Provide the (X, Y) coordinate of the cell's center where the given text is located.  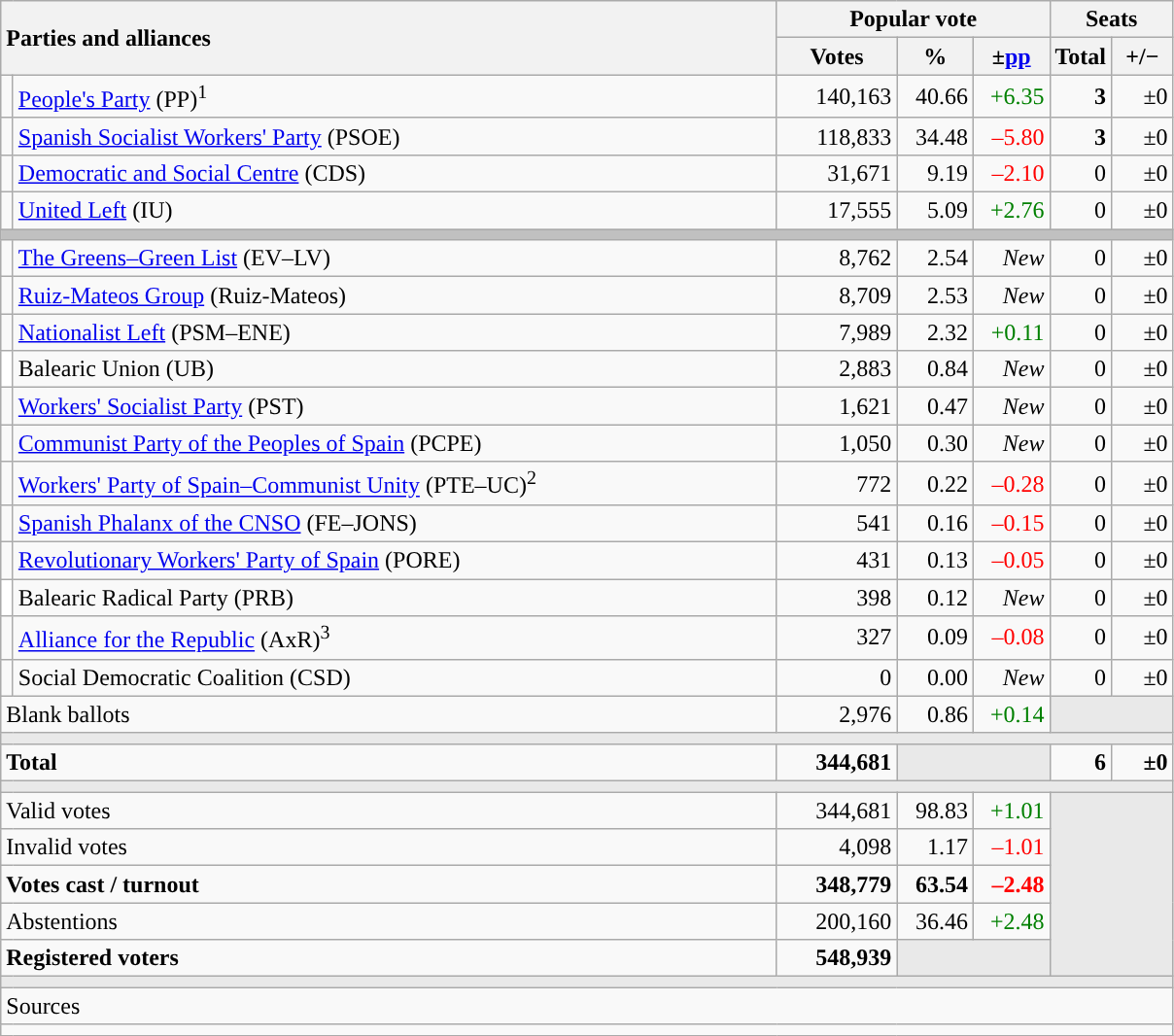
6 (1081, 763)
8,762 (837, 259)
7,989 (837, 332)
–5.80 (1011, 136)
98.83 (935, 811)
140,163 (837, 97)
Communist Party of the Peoples of Spain (PCPE) (395, 443)
1.17 (935, 847)
Balearic Radical Party (PRB) (395, 598)
31,671 (837, 173)
United Left (IU) (395, 211)
Ruiz-Mateos Group (Ruiz-Mateos) (395, 295)
5.09 (935, 211)
0.84 (935, 369)
Spanish Phalanx of the CNSO (FE–JONS) (395, 524)
+6.35 (1011, 97)
200,160 (837, 921)
+1.01 (1011, 811)
Votes (837, 56)
2.53 (935, 295)
Invalid votes (389, 847)
Spanish Socialist Workers' Party (PSOE) (395, 136)
Nationalist Left (PSM–ENE) (395, 332)
Abstentions (389, 921)
Workers' Socialist Party (PST) (395, 406)
2,976 (837, 714)
63.54 (935, 884)
1,621 (837, 406)
Balearic Union (UB) (395, 369)
348,779 (837, 884)
1,050 (837, 443)
548,939 (837, 958)
772 (837, 484)
–0.28 (1011, 484)
–0.08 (1011, 638)
Alliance for the Republic (AxR)3 (395, 638)
34.48 (935, 136)
Valid votes (389, 811)
% (935, 56)
0.22 (935, 484)
Workers' Party of Spain–Communist Unity (PTE–UC)2 (395, 484)
2,883 (837, 369)
Democratic and Social Centre (CDS) (395, 173)
Votes cast / turnout (389, 884)
0.16 (935, 524)
327 (837, 638)
Registered voters (389, 958)
0.47 (935, 406)
36.46 (935, 921)
The Greens–Green List (EV–LV) (395, 259)
Blank ballots (389, 714)
431 (837, 561)
–2.10 (1011, 173)
+2.48 (1011, 921)
398 (837, 598)
–0.15 (1011, 524)
–0.05 (1011, 561)
2.54 (935, 259)
0.86 (935, 714)
40.66 (935, 97)
+2.76 (1011, 211)
Revolutionary Workers' Party of Spain (PORE) (395, 561)
17,555 (837, 211)
Sources (587, 1006)
541 (837, 524)
4,098 (837, 847)
People's Party (PP)1 (395, 97)
0.09 (935, 638)
–2.48 (1011, 884)
118,833 (837, 136)
Popular vote (914, 19)
+0.11 (1011, 332)
Parties and alliances (389, 38)
+0.14 (1011, 714)
0.13 (935, 561)
Seats (1112, 19)
–1.01 (1011, 847)
+/− (1143, 56)
±pp (1011, 56)
0.30 (935, 443)
8,709 (837, 295)
Social Democratic Coalition (CSD) (395, 677)
9.19 (935, 173)
2.32 (935, 332)
0.12 (935, 598)
0.00 (935, 677)
